Locate the cell with the specified text and output its [x, y] center coordinate. 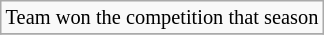
Team won the competition that season [162, 17]
